From the cell containing the given text, extract its center point as (X, Y) coordinate. 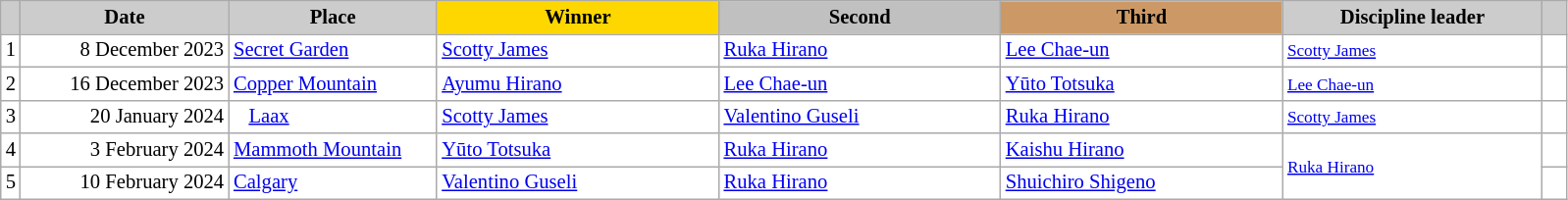
8 December 2023 (125, 50)
2 (11, 83)
5 (11, 182)
Discipline leader (1413, 17)
Copper Mountain (333, 83)
1 (11, 50)
Secret Garden (333, 50)
Mammoth Mountain (333, 150)
3 (11, 117)
4 (11, 150)
Ayumu Hirano (577, 83)
16 December 2023 (125, 83)
Winner (577, 17)
Shuichiro Shigeno (1142, 182)
Date (125, 17)
20 January 2024 (125, 117)
Third (1142, 17)
Kaishu Hirano (1142, 150)
10 February 2024 (125, 182)
Calgary (333, 182)
3 February 2024 (125, 150)
Place (333, 17)
Second (860, 17)
Laax (333, 117)
